Locate the cell with the specified text and output its (x, y) center coordinate. 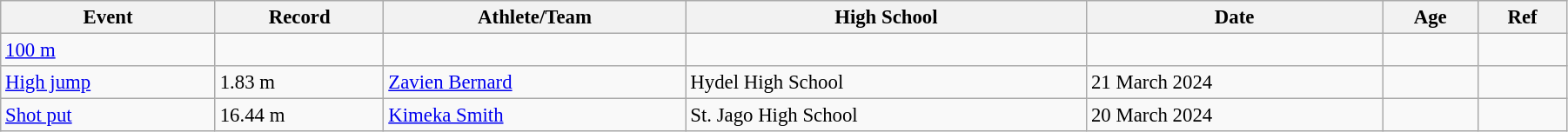
Event (108, 17)
21 March 2024 (1235, 82)
High jump (108, 82)
Shot put (108, 115)
Hydel High School (886, 82)
1.83 m (299, 82)
Athlete/Team (534, 17)
St. Jago High School (886, 115)
Ref (1523, 17)
100 m (108, 50)
High School (886, 17)
Date (1235, 17)
Age (1431, 17)
Zavien Bernard (534, 82)
Record (299, 17)
16.44 m (299, 115)
Kimeka Smith (534, 115)
20 March 2024 (1235, 115)
